Identify which cell holds the provided text, then report its (X, Y) central coordinate. 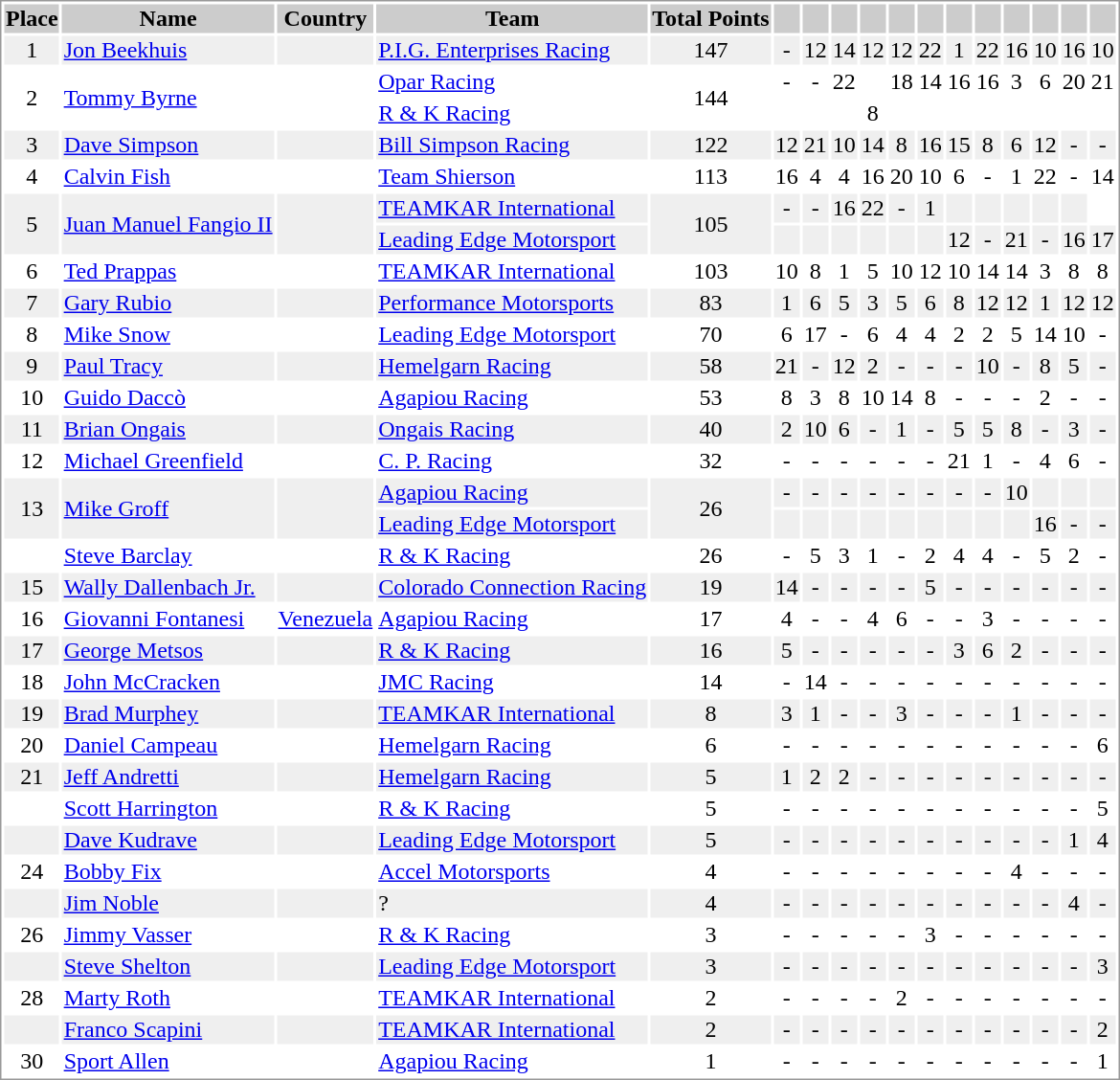
Performance Motorsports (513, 304)
Daniel Campeau (168, 746)
Guido Daccò (168, 397)
Name (168, 18)
Place (32, 18)
Mike Snow (168, 334)
C. P. Racing (513, 461)
Team (513, 18)
144 (710, 98)
Brad Murphey (168, 713)
Giovanni Fontanesi (168, 619)
Scott Harrington (168, 809)
Accel Motorsports (513, 872)
Calvin Fish (168, 177)
7 (32, 304)
? (513, 903)
103 (710, 271)
9 (32, 367)
Bobby Fix (168, 872)
83 (710, 304)
Wally Dallenbach Jr. (168, 587)
24 (32, 872)
Steve Shelton (168, 966)
40 (710, 430)
George Metsos (168, 650)
53 (710, 397)
Ted Prappas (168, 271)
Marty Roth (168, 999)
Bill Simpson Racing (513, 145)
Jeff Andretti (168, 776)
John McCracken (168, 683)
Dave Simpson (168, 145)
32 (710, 461)
Opar Racing (513, 81)
JMC Racing (513, 683)
11 (32, 430)
Jim Noble (168, 903)
Dave Kudrave (168, 840)
Colorado Connection Racing (513, 587)
58 (710, 367)
113 (710, 177)
Team Shierson (513, 177)
Tommy Byrne (168, 98)
Country (325, 18)
28 (32, 999)
122 (710, 145)
13 (32, 509)
Gary Rubio (168, 304)
Franco Scapini (168, 1029)
Jon Beekhuis (168, 51)
Ongais Racing (513, 430)
Juan Manuel Fangio II (168, 224)
147 (710, 51)
Paul Tracy (168, 367)
Venezuela (325, 619)
Steve Barclay (168, 556)
70 (710, 334)
P.I.G. Enterprises Racing (513, 51)
30 (32, 1062)
Mike Groff (168, 509)
Michael Greenfield (168, 461)
Sport Allen (168, 1062)
Total Points (710, 18)
105 (710, 224)
Jimmy Vasser (168, 935)
Brian Ongais (168, 430)
